Capture the cell that displays the provided text and extract its (x, y) central coordinate. 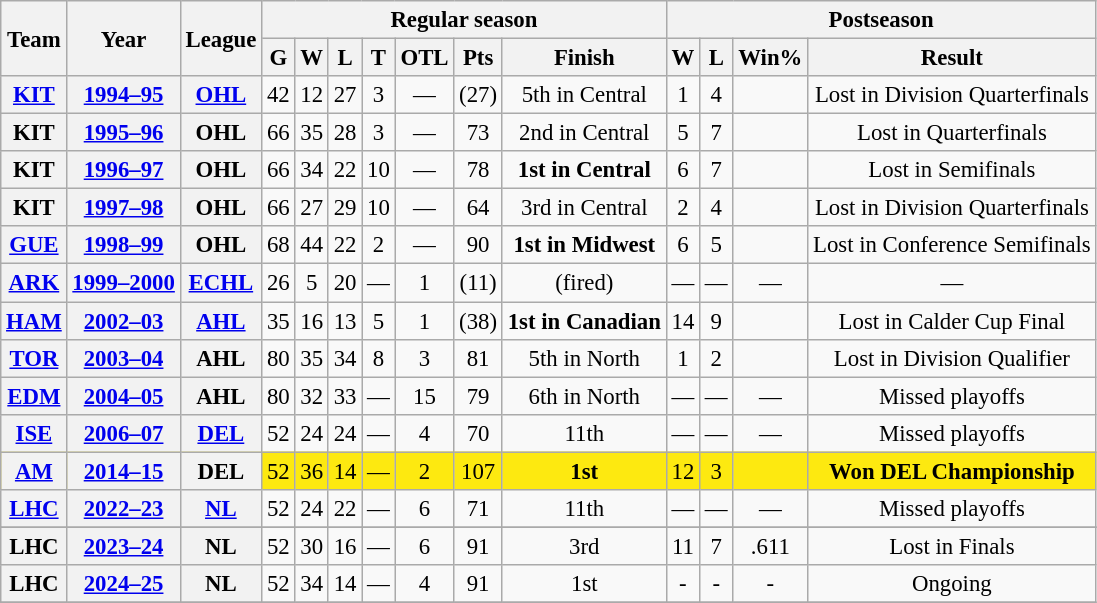
1st in Midwest (584, 245)
.611 (770, 546)
26 (278, 283)
Ongoing (952, 584)
1994–95 (124, 95)
Lost in Conference Semifinals (952, 245)
9 (716, 321)
13 (344, 321)
11 (682, 546)
TOR (34, 358)
Regular season (464, 20)
ISE (34, 433)
20 (344, 283)
1st in Canadian (584, 321)
42 (278, 95)
(27) (478, 95)
ECHL (220, 283)
70 (478, 433)
36 (312, 471)
AM (34, 471)
2023–24 (124, 546)
ARK (34, 283)
44 (312, 245)
2nd in Central (584, 133)
Lost in Quarterfinals (952, 133)
2002–03 (124, 321)
30 (312, 546)
79 (478, 396)
71 (478, 509)
1999–2000 (124, 283)
68 (278, 245)
6th in North (584, 396)
2022–23 (124, 509)
64 (478, 208)
(11) (478, 283)
G (278, 58)
Finish (584, 58)
Team (34, 38)
5th in North (584, 358)
Lost in Semifinals (952, 170)
90 (478, 245)
29 (344, 208)
78 (478, 170)
2006–07 (124, 433)
EDM (34, 396)
107 (478, 471)
GUE (34, 245)
Year (124, 38)
OTL (424, 58)
33 (344, 396)
3rd (584, 546)
Postseason (881, 20)
2004–05 (124, 396)
2003–04 (124, 358)
T (378, 58)
28 (344, 133)
32 (312, 396)
League (220, 38)
3rd in Central (584, 208)
5th in Central (584, 95)
1st in Central (584, 170)
Lost in Finals (952, 546)
Win% (770, 58)
81 (478, 358)
(fired) (584, 283)
(38) (478, 321)
15 (424, 396)
Lost in Calder Cup Final (952, 321)
Won DEL Championship (952, 471)
Lost in Division Qualifier (952, 358)
HAM (34, 321)
1996–97 (124, 170)
1995–96 (124, 133)
73 (478, 133)
2014–15 (124, 471)
8 (378, 358)
1997–98 (124, 208)
1998–99 (124, 245)
Result (952, 58)
2024–25 (124, 584)
Pts (478, 58)
